Find where the given text appears and provide that cell's center as (x, y) coordinate. 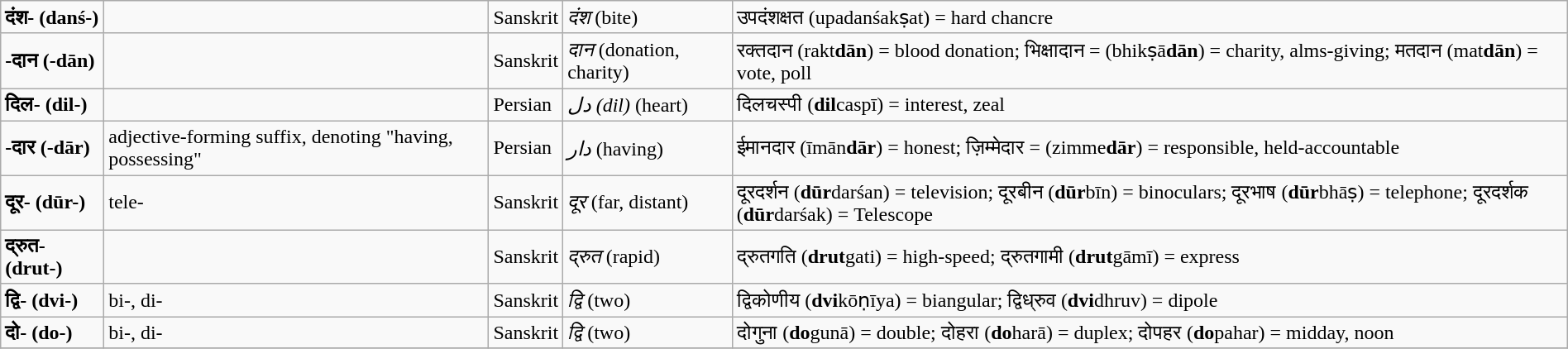
दोगुना (dogunā) = double; दोहरा (doharā) = duplex; दोपहर (dopahar) = midday, noon (1150, 332)
दंश (bite) (648, 17)
दो- (do-) (53, 332)
ईमानदार (īmāndār) = honest; ज़िम्मेदार = (zimmedār) = responsible, held-accountable (1150, 147)
دار (having) (648, 147)
द्रुत (rapid) (648, 256)
रक्तदान (raktdān) = blood donation; भिक्षादान = (bhikṣādān) = charity, alms-giving; मतदान (matdān) = vote, poll (1150, 61)
दिल- (dil-) (53, 105)
दिलचस्पी (dilcaspī) = interest, zeal (1150, 105)
द्रुत- (drut-) (53, 256)
दंश- (danś-) (53, 17)
دل (dil) (heart) (648, 105)
दूरदर्शन (dūrdarśan) = television; दूरबीन (dūrbīn) = binoculars; दूरभाष (dūrbhāṣ) = telephone; दूरदर्शक (dūrdarśak) = Telescope (1150, 203)
दान (donation, charity) (648, 61)
द्विकोणीय (dvikōṇīya) = biangular; द्विध्रुव (dvidhruv) = dipole (1150, 300)
adjective-forming suffix, denoting "having, possessing" (296, 147)
tele- (296, 203)
द्वि- (dvi-) (53, 300)
उपदंशक्षत (upadanśakṣat) = hard chancre (1150, 17)
-दार (-dār) (53, 147)
दूर- (dūr-) (53, 203)
द्रुतगति (drutgati) = high-speed; द्रुतगामी (drutgāmī) = express (1150, 256)
दूर (far, distant) (648, 203)
-दान (-dān) (53, 61)
